For the text-containing cell, return its midpoint in [X, Y] coordinate format. 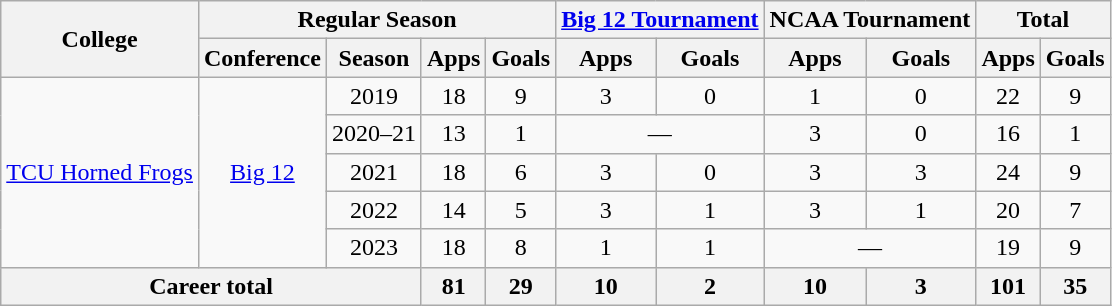
16 [1008, 134]
14 [453, 210]
24 [1008, 172]
Career total [212, 286]
13 [453, 134]
2023 [374, 248]
Big 12 Tournament [660, 20]
81 [453, 286]
35 [1075, 286]
2022 [374, 210]
2021 [374, 172]
19 [1008, 248]
Regular Season [376, 20]
5 [521, 210]
Season [374, 58]
NCAA Tournament [870, 20]
TCU Horned Frogs [100, 172]
Conference [262, 58]
29 [521, 286]
2019 [374, 96]
22 [1008, 96]
Big 12 [262, 172]
2 [710, 286]
6 [521, 172]
2020–21 [374, 134]
Total [1043, 20]
20 [1008, 210]
7 [1075, 210]
College [100, 39]
101 [1008, 286]
8 [521, 248]
